Output the (x, y) coordinate of the center of the cell containing the given text.  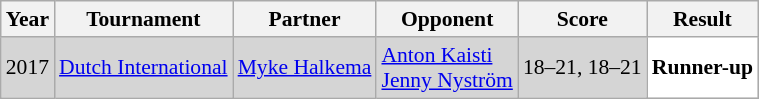
Tournament (144, 19)
Dutch International (144, 68)
Score (582, 19)
Opponent (446, 19)
Runner-up (702, 68)
Partner (305, 19)
Result (702, 19)
Year (28, 19)
2017 (28, 68)
Anton Kaisti Jenny Nyström (446, 68)
Myke Halkema (305, 68)
18–21, 18–21 (582, 68)
